Return [x, y] of the center of cell containing provided text 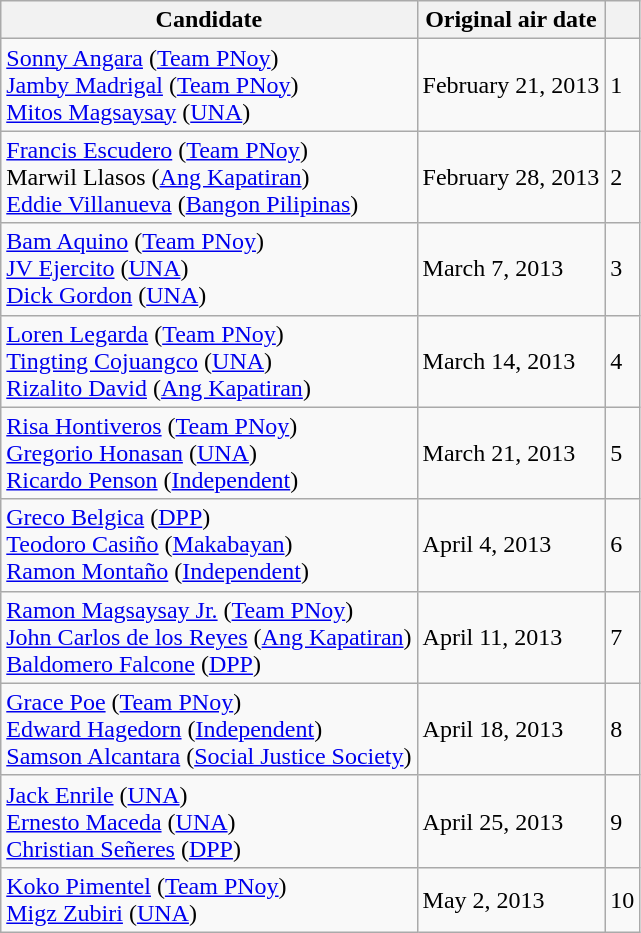
8 [622, 729]
Original air date [511, 20]
9 [622, 821]
4 [622, 361]
Greco Belgica (DPP) Teodoro Casiño (Makabayan) Ramon Montaño (Independent) [209, 545]
Sonny Angara (Team PNoy) Jamby Madrigal (Team PNoy)Mitos Magsaysay (UNA) [209, 85]
Koko Pimentel (Team PNoy) Migz Zubiri (UNA) [209, 900]
10 [622, 900]
April 4, 2013 [511, 545]
February 28, 2013 [511, 177]
1 [622, 85]
Grace Poe (Team PNoy) Edward Hagedorn (Independent) Samson Alcantara (Social Justice Society) [209, 729]
Loren Legarda (Team PNoy) Tingting Cojuangco (UNA) Rizalito David (Ang Kapatiran) [209, 361]
March 14, 2013 [511, 361]
Risa Hontiveros (Team PNoy) Gregorio Honasan (UNA) Ricardo Penson (Independent) [209, 453]
April 18, 2013 [511, 729]
6 [622, 545]
3 [622, 269]
7 [622, 637]
March 21, 2013 [511, 453]
Jack Enrile (UNA) Ernesto Maceda (UNA) Christian Señeres (DPP) [209, 821]
April 11, 2013 [511, 637]
Candidate [209, 20]
5 [622, 453]
April 25, 2013 [511, 821]
Bam Aquino (Team PNoy) JV Ejercito (UNA) Dick Gordon (UNA) [209, 269]
2 [622, 177]
March 7, 2013 [511, 269]
February 21, 2013 [511, 85]
Francis Escudero (Team PNoy) Marwil Llasos (Ang Kapatiran)Eddie Villanueva (Bangon Pilipinas) [209, 177]
Ramon Magsaysay Jr. (Team PNoy) John Carlos de los Reyes (Ang Kapatiran) Baldomero Falcone (DPP) [209, 637]
May 2, 2013 [511, 900]
